Pinpoint the cell where the given text exists, returning its (X, Y) midpoint coordinate. 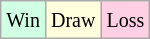
Draw (72, 20)
Win (24, 20)
Loss (126, 20)
